For the text-containing cell, return its midpoint in (x, y) coordinate format. 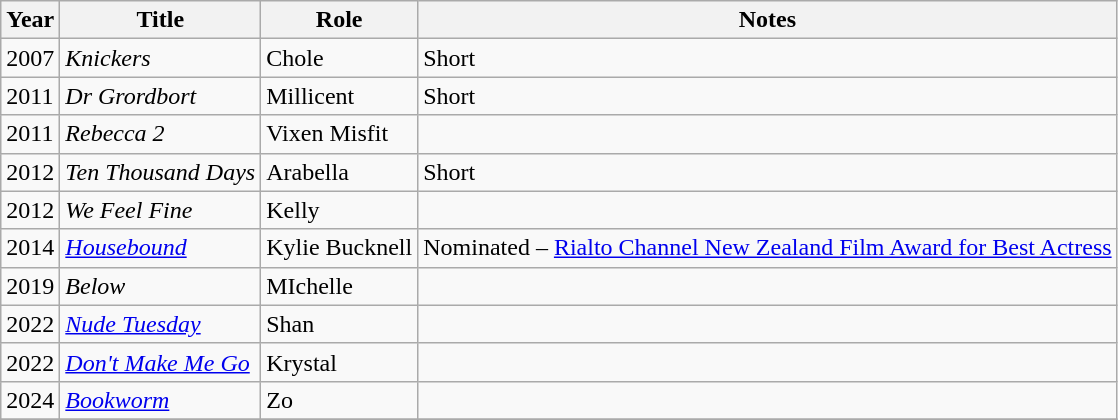
Krystal (340, 362)
We Feel Fine (160, 210)
Nude Tuesday (160, 324)
2024 (30, 400)
Role (340, 20)
Kylie Bucknell (340, 248)
Rebecca 2 (160, 134)
Notes (768, 20)
Title (160, 20)
2019 (30, 286)
Dr Grordbort (160, 96)
Zo (340, 400)
Millicent (340, 96)
2014 (30, 248)
Ten Thousand Days (160, 172)
Housebound (160, 248)
Knickers (160, 58)
Arabella (340, 172)
Bookworm (160, 400)
Vixen Misfit (340, 134)
Shan (340, 324)
MIchelle (340, 286)
Nominated – Rialto Channel New Zealand Film Award for Best Actress (768, 248)
Don't Make Me Go (160, 362)
Year (30, 20)
Below (160, 286)
2007 (30, 58)
Kelly (340, 210)
Chole (340, 58)
